Capture the cell that displays the provided text and extract its [x, y] central coordinate. 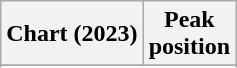
Peakposition [189, 34]
Chart (2023) [72, 34]
